From the cell containing the given text, extract its center point as (x, y) coordinate. 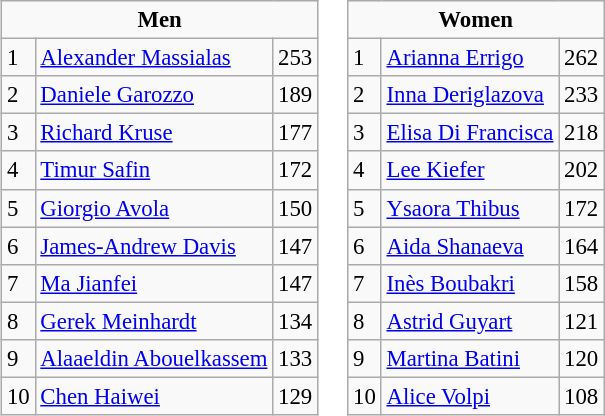
120 (582, 358)
Inna Deriglazova (470, 95)
Alice Volpi (470, 396)
Inès Boubakri (470, 283)
Richard Kruse (154, 133)
Ysaora Thibus (470, 208)
134 (296, 321)
Alaaeldin Abouelkassem (154, 358)
129 (296, 396)
108 (582, 396)
177 (296, 133)
Lee Kiefer (470, 170)
Arianna Errigo (470, 58)
202 (582, 170)
253 (296, 58)
164 (582, 246)
Chen Haiwei (154, 396)
Aida Shanaeva (470, 246)
Martina Batini (470, 358)
218 (582, 133)
Giorgio Avola (154, 208)
Timur Safin (154, 170)
158 (582, 283)
Gerek Meinhardt (154, 321)
262 (582, 58)
Alexander Massialas (154, 58)
Women (476, 20)
233 (582, 95)
150 (296, 208)
Daniele Garozzo (154, 95)
Men (160, 20)
133 (296, 358)
James-Andrew Davis (154, 246)
Ma Jianfei (154, 283)
Astrid Guyart (470, 321)
121 (582, 321)
Elisa Di Francisca (470, 133)
189 (296, 95)
